Search for the cell housing the specified text and yield its [x, y] center coordinate. 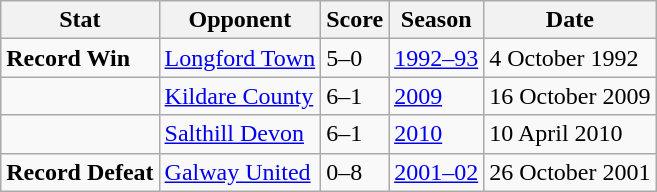
16 October 2009 [570, 96]
Score [355, 20]
Stat [80, 20]
2010 [436, 134]
26 October 2001 [570, 172]
5–0 [355, 58]
0–8 [355, 172]
Kildare County [240, 96]
Date [570, 20]
Opponent [240, 20]
Galway United [240, 172]
1992–93 [436, 58]
Salthill Devon [240, 134]
2001–02 [436, 172]
4 October 1992 [570, 58]
Season [436, 20]
10 April 2010 [570, 134]
Longford Town [240, 58]
Record Win [80, 58]
2009 [436, 96]
Record Defeat [80, 172]
